Search for the cell housing the specified text and yield its [X, Y] center coordinate. 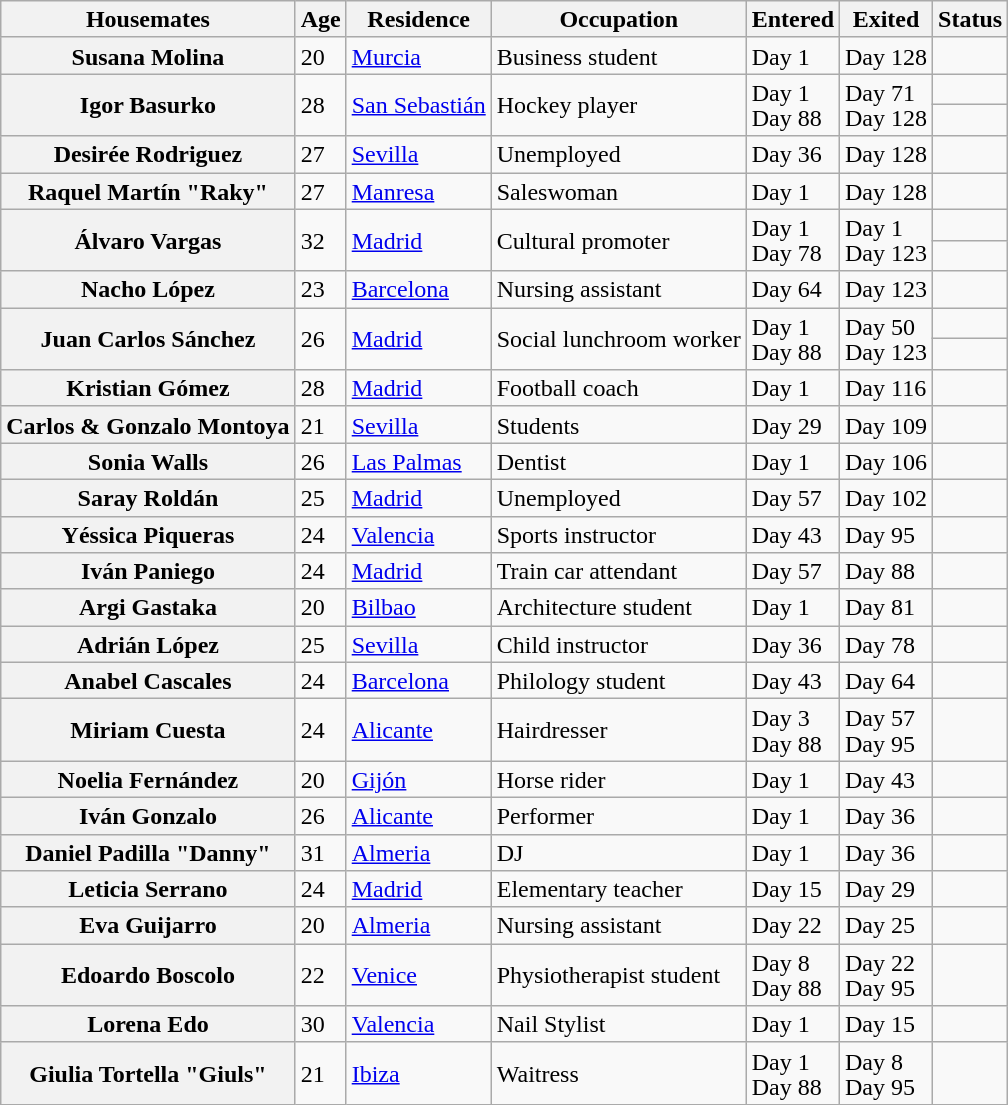
Eva Guijarro [148, 926]
Day 88 [886, 572]
30 [320, 1024]
Business student [618, 56]
Physiotherapist student [618, 975]
Exited [886, 20]
Entered [792, 20]
31 [320, 852]
Murcia [418, 56]
Cultural promoter [618, 240]
Nail Stylist [618, 1024]
Day 22Day 95 [886, 975]
Elementary teacher [618, 890]
Adrián López [148, 644]
Daniel Padilla "Danny" [148, 852]
23 [320, 290]
Day 1Day 123 [886, 240]
Day 25 [886, 926]
Performer [618, 816]
Saleswoman [618, 190]
Nacho López [148, 290]
San Sebastián [418, 105]
Day 95 [886, 534]
Hockey player [618, 105]
Day 106 [886, 462]
Venice [418, 975]
Day 109 [886, 424]
Gijón [418, 780]
Kristian Gómez [148, 388]
Day 22 [792, 926]
Day 57Day 95 [886, 730]
Saray Roldán [148, 498]
Day 81 [886, 608]
Child instructor [618, 644]
Day 116 [886, 388]
Day 8Day 95 [886, 1073]
Architecture student [618, 608]
Desirée Rodriguez [148, 154]
Day 102 [886, 498]
Ibiza [418, 1073]
Housemates [148, 20]
Day 8Day 88 [792, 975]
Susana Molina [148, 56]
Waitress [618, 1073]
Iván Paniego [148, 572]
Day 50Day 123 [886, 339]
Raquel Martín "Raky" [148, 190]
Status [970, 20]
Residence [418, 20]
Day 71Day 128 [886, 105]
Giulia Tortella "Giuls" [148, 1073]
Noelia Fernández [148, 780]
Las Palmas [418, 462]
Sonia Walls [148, 462]
Football coach [618, 388]
DJ [618, 852]
Social lunchroom worker [618, 339]
Anabel Cascales [148, 680]
Philology student [618, 680]
Day 78 [886, 644]
Students [618, 424]
Hairdresser [618, 730]
Occupation [618, 20]
Train car attendant [618, 572]
Horse rider [618, 780]
Day 3Day 88 [792, 730]
Lorena Edo [148, 1024]
Yéssica Piqueras [148, 534]
Edoardo Boscolo [148, 975]
Sports instructor [618, 534]
Juan Carlos Sánchez [148, 339]
Iván Gonzalo [148, 816]
22 [320, 975]
Bilbao [418, 608]
Álvaro Vargas [148, 240]
Day 123 [886, 290]
Miriam Cuesta [148, 730]
Igor Basurko [148, 105]
Argi Gastaka [148, 608]
32 [320, 240]
Carlos & Gonzalo Montoya [148, 424]
Dentist [618, 462]
Age [320, 20]
Manresa [418, 190]
Day 1Day 78 [792, 240]
Leticia Serrano [148, 890]
